Identify which cell holds the provided text, then report its (x, y) central coordinate. 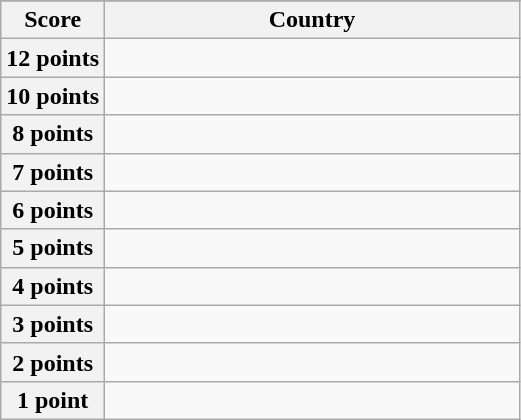
6 points (53, 210)
4 points (53, 286)
7 points (53, 172)
8 points (53, 134)
2 points (53, 362)
Country (312, 20)
1 point (53, 400)
10 points (53, 96)
5 points (53, 248)
12 points (53, 58)
3 points (53, 324)
Score (53, 20)
